For the text-containing cell, return its midpoint in (x, y) coordinate format. 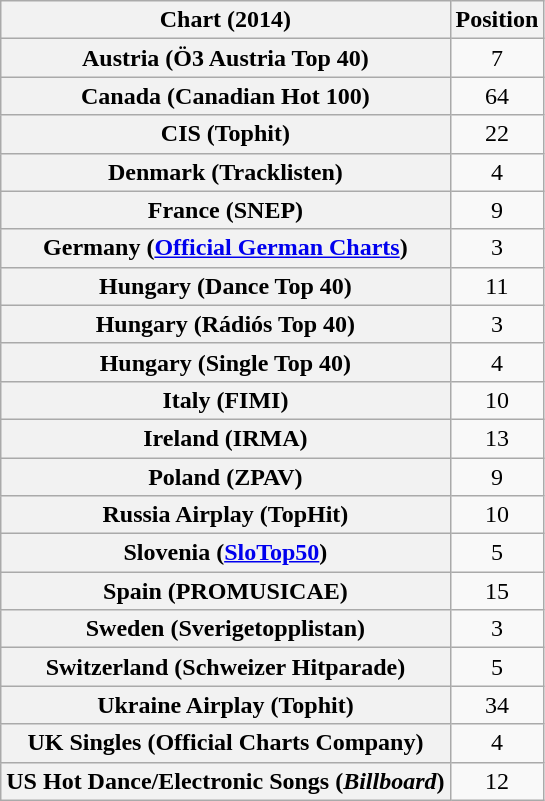
13 (497, 438)
Russia Airplay (TopHit) (226, 515)
11 (497, 286)
15 (497, 591)
Hungary (Rádiós Top 40) (226, 324)
64 (497, 96)
France (SNEP) (226, 210)
Spain (PROMUSICAE) (226, 591)
Austria (Ö3 Austria Top 40) (226, 58)
Sweden (Sverigetopplistan) (226, 629)
US Hot Dance/Electronic Songs (Billboard) (226, 781)
Italy (FIMI) (226, 400)
22 (497, 134)
Canada (Canadian Hot 100) (226, 96)
Germany (Official German Charts) (226, 248)
Hungary (Dance Top 40) (226, 286)
Slovenia (SloTop50) (226, 553)
7 (497, 58)
CIS (Tophit) (226, 134)
Switzerland (Schweizer Hitparade) (226, 667)
Hungary (Single Top 40) (226, 362)
Denmark (Tracklisten) (226, 172)
Ireland (IRMA) (226, 438)
12 (497, 781)
34 (497, 705)
Ukraine Airplay (Tophit) (226, 705)
UK Singles (Official Charts Company) (226, 743)
Position (497, 20)
Chart (2014) (226, 20)
Poland (ZPAV) (226, 477)
